Scan for the cell matching the given text and deliver its (X, Y) coordinate at center. 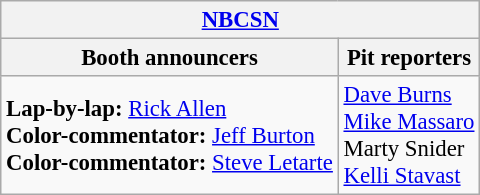
Pit reporters (409, 58)
Booth announcers (170, 58)
NBCSN (240, 20)
Dave BurnsMike MassaroMarty SniderKelli Stavast (409, 136)
Lap-by-lap: Rick AllenColor-commentator: Jeff BurtonColor-commentator: Steve Letarte (170, 136)
